Determine the [X, Y] coordinate at the center of the cell enclosing the given text.  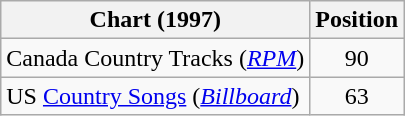
Canada Country Tracks (RPM) [156, 58]
63 [357, 96]
US Country Songs (Billboard) [156, 96]
Position [357, 20]
Chart (1997) [156, 20]
90 [357, 58]
